Search for the cell housing the specified text and yield its (X, Y) center coordinate. 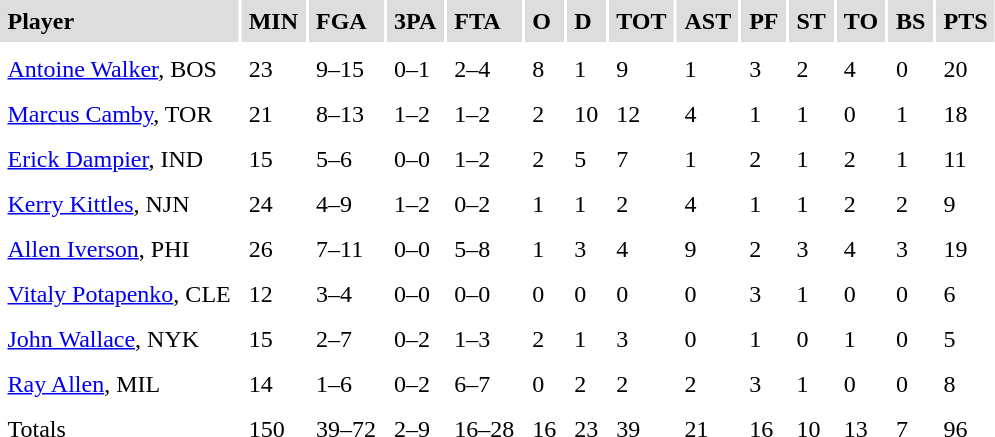
Player (119, 21)
Antoine Walker, BOS (119, 69)
Vitaly Potapenko, CLE (119, 294)
Erick Dampier, IND (119, 159)
23 (273, 69)
7 (642, 159)
5–6 (346, 159)
FGA (346, 21)
7–11 (346, 249)
3PA (416, 21)
0–1 (416, 69)
3–4 (346, 294)
24 (273, 204)
20 (966, 69)
5–8 (484, 249)
2–7 (346, 339)
14 (273, 384)
ST (811, 21)
TOT (642, 21)
MIN (273, 21)
1–3 (484, 339)
FTA (484, 21)
Ray Allen, MIL (119, 384)
TO (860, 21)
Marcus Camby, TOR (119, 114)
Allen Iverson, PHI (119, 249)
19 (966, 249)
18 (966, 114)
21 (273, 114)
AST (708, 21)
9–15 (346, 69)
2–4 (484, 69)
8–13 (346, 114)
6 (966, 294)
11 (966, 159)
6–7 (484, 384)
PF (764, 21)
Kerry Kittles, NJN (119, 204)
PTS (966, 21)
1–6 (346, 384)
4–9 (346, 204)
D (586, 21)
26 (273, 249)
BS (911, 21)
John Wallace, NYK (119, 339)
10 (586, 114)
O (544, 21)
